Find where the given text appears and provide that cell's center as [x, y] coordinate. 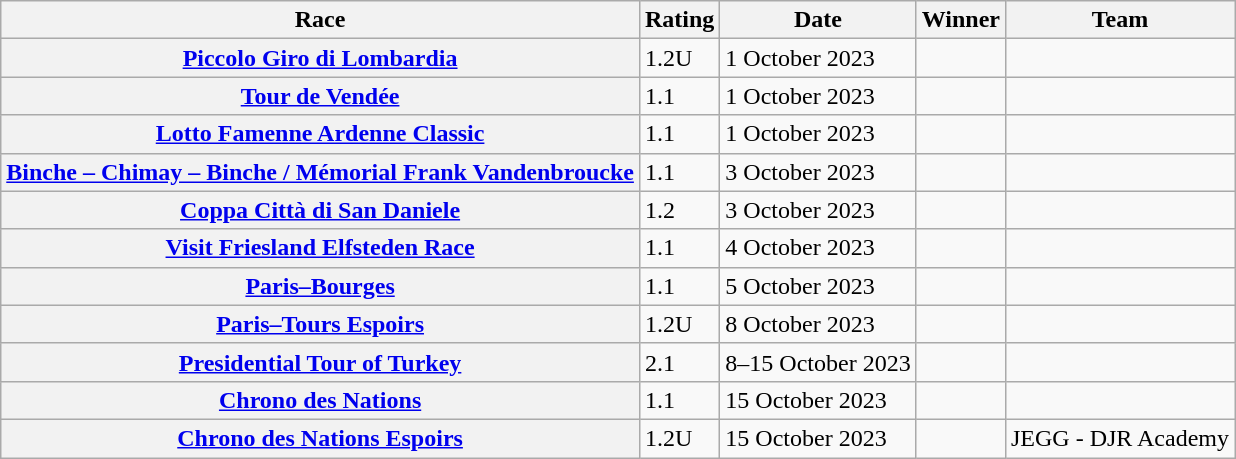
Team [1120, 20]
8–15 October 2023 [818, 362]
Presidential Tour of Turkey [320, 362]
Chrono des Nations [320, 400]
JEGG - DJR Academy [1120, 438]
Coppa Città di San Daniele [320, 210]
Paris–Tours Espoirs [320, 324]
Chrono des Nations Espoirs [320, 438]
Rating [679, 20]
5 October 2023 [818, 286]
Visit Friesland Elfsteden Race [320, 248]
Paris–Bourges [320, 286]
Winner [960, 20]
Tour de Vendée [320, 96]
Binche – Chimay – Binche / Mémorial Frank Vandenbroucke [320, 172]
Race [320, 20]
Piccolo Giro di Lombardia [320, 58]
Lotto Famenne Ardenne Classic [320, 134]
4 October 2023 [818, 248]
2.1 [679, 362]
Date [818, 20]
8 October 2023 [818, 324]
1.2 [679, 210]
